Extract the [x, y] coordinate from the center of the cell holding the provided text.  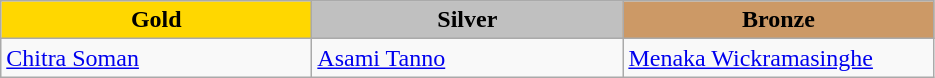
Gold [156, 20]
Bronze [778, 20]
Chitra Soman [156, 58]
Menaka Wickramasinghe [778, 58]
Asami Tanno [468, 58]
Silver [468, 20]
